Scan for the cell matching the given text and deliver its (x, y) coordinate at center. 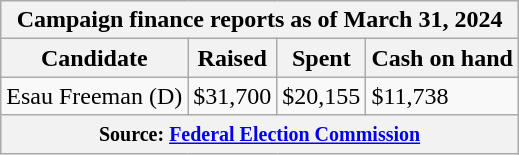
$11,738 (442, 96)
Source: Federal Election Commission (260, 134)
Cash on hand (442, 58)
$20,155 (322, 96)
Candidate (94, 58)
$31,700 (232, 96)
Spent (322, 58)
Campaign finance reports as of March 31, 2024 (260, 20)
Raised (232, 58)
Esau Freeman (D) (94, 96)
